Extract the (x, y) coordinate from the center of the cell holding the provided text.  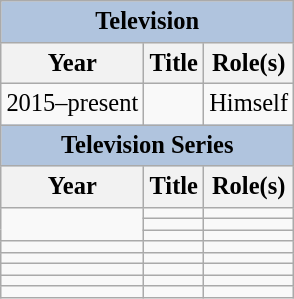
Himself (249, 104)
Television Series (148, 146)
Television (148, 22)
2015–present (72, 104)
